Extract the (X, Y) coordinate from the center of the cell holding the provided text.  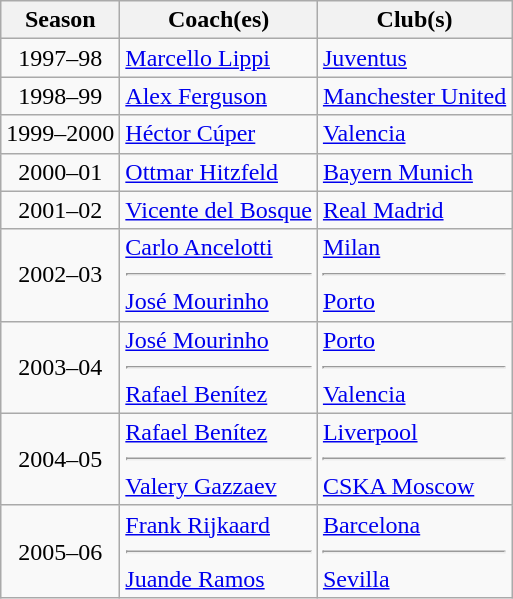
Frank Rijkaard Juande Ramos (219, 551)
2001–02 (60, 210)
2004–05 (60, 459)
2005–06 (60, 551)
Juventus (414, 58)
Bayern Munich (414, 172)
Liverpool CSKA Moscow (414, 459)
Coach(es) (219, 20)
Héctor Cúper (219, 134)
Season (60, 20)
Barcelona Sevilla (414, 551)
1998–99 (60, 96)
Valencia (414, 134)
Alex Ferguson (219, 96)
1997–98 (60, 58)
1999–2000 (60, 134)
Ottmar Hitzfeld (219, 172)
Manchester United (414, 96)
Real Madrid (414, 210)
2002–03 (60, 275)
2000–01 (60, 172)
Milan Porto (414, 275)
2003–04 (60, 367)
Vicente del Bosque (219, 210)
Carlo Ancelotti José Mourinho (219, 275)
Porto Valencia (414, 367)
José Mourinho Rafael Benítez (219, 367)
Club(s) (414, 20)
Marcello Lippi (219, 58)
Rafael Benítez Valery Gazzaev (219, 459)
